Detect which cell encompasses the target text, then output its (X, Y) center coordinate. 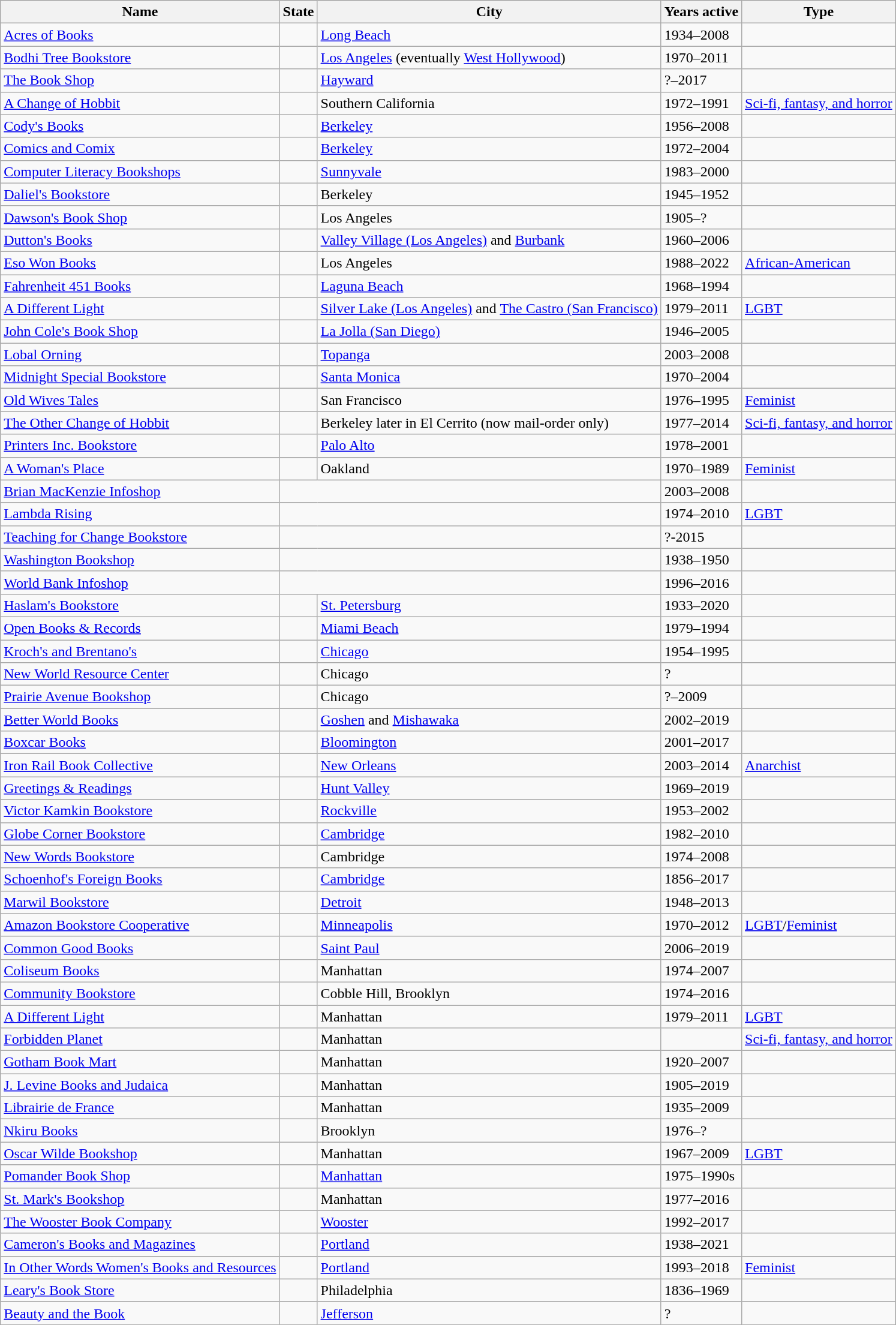
1946–2005 (701, 332)
Forbidden Planet (140, 1039)
Old Wives Tales (140, 400)
Pomander Book Shop (140, 1176)
1945–1952 (701, 194)
Hayward (489, 80)
Silver Lake (Los Angeles) and The Castro (San Francisco) (489, 309)
Santa Monica (489, 377)
Los Angeles (eventually West Hollywood) (489, 58)
1970–1989 (701, 468)
Printers Inc. Bookstore (140, 446)
Better World Books (140, 720)
1938–1950 (701, 560)
1974–2016 (701, 993)
Teaching for Change Bookstore (140, 537)
2002–2019 (701, 720)
1956–2008 (701, 126)
World Bank Infoshop (140, 582)
Amazon Bookstore Cooperative (140, 925)
1856–2017 (701, 879)
San Francisco (489, 400)
Bloomington (489, 743)
The Book Shop (140, 80)
1988–2022 (701, 263)
New Orleans (489, 765)
1953–2002 (701, 811)
Topanga (489, 354)
Valley Village (Los Angeles) and Burbank (489, 240)
Lobal Orning (140, 354)
1982–2010 (701, 834)
1977–2016 (701, 1199)
Greetings & Readings (140, 788)
1976–? (701, 1131)
Berkeley later in El Cerrito (now mail-order only) (489, 423)
Bodhi Tree Bookstore (140, 58)
1935–2009 (701, 1108)
1960–2006 (701, 240)
In Other Words Women's Books and Resources (140, 1267)
Comics and Comix (140, 149)
1976–1995 (701, 400)
Librairie de France (140, 1108)
Gotham Book Mart (140, 1062)
J. Levine Books and Judaica (140, 1085)
1968–1994 (701, 286)
1979–1994 (701, 628)
John Cole's Book Shop (140, 332)
Community Bookstore (140, 993)
1975–1990s (701, 1176)
African-American (819, 263)
2003–2014 (701, 765)
1993–2018 (701, 1267)
Lambda Rising (140, 514)
1969–2019 (701, 788)
1974–2008 (701, 857)
Oakland (489, 468)
Saint Paul (489, 948)
1972–2004 (701, 149)
St. Petersburg (489, 605)
Name (140, 12)
Hunt Valley (489, 788)
New World Resource Center (140, 674)
Iron Rail Book Collective (140, 765)
City (489, 12)
Boxcar Books (140, 743)
1972–1991 (701, 103)
Open Books & Records (140, 628)
2001–2017 (701, 743)
Dutton's Books (140, 240)
1948–2013 (701, 902)
1992–2017 (701, 1222)
Jefferson (489, 1313)
1905–? (701, 217)
Fahrenheit 451 Books (140, 286)
Washington Bookshop (140, 560)
Marwil Bookstore (140, 902)
Miami Beach (489, 628)
Years active (701, 12)
1967–2009 (701, 1153)
1934–2008 (701, 35)
1836–1969 (701, 1290)
1938–2021 (701, 1245)
Nkiru Books (140, 1131)
Brooklyn (489, 1131)
Goshen and Mishawaka (489, 720)
1920–2007 (701, 1062)
Type (819, 12)
Wooster (489, 1222)
Globe Corner Bookstore (140, 834)
Minneapolis (489, 925)
State (299, 12)
Daliel's Bookstore (140, 194)
La Jolla (San Diego) (489, 332)
1970–2012 (701, 925)
?-2015 (701, 537)
Acres of Books (140, 35)
1933–2020 (701, 605)
Cody's Books (140, 126)
1954–1995 (701, 651)
Philadelphia (489, 1290)
Computer Literacy Bookshops (140, 172)
Cameron's Books and Magazines (140, 1245)
1983–2000 (701, 172)
Midnight Special Bookstore (140, 377)
Dawson's Book Shop (140, 217)
1996–2016 (701, 582)
A Woman's Place (140, 468)
Eso Won Books (140, 263)
2006–2019 (701, 948)
1905–2019 (701, 1085)
Oscar Wilde Bookshop (140, 1153)
Palo Alto (489, 446)
1970–2011 (701, 58)
1977–2014 (701, 423)
A Change of Hobbit (140, 103)
Coliseum Books (140, 971)
LGBT/Feminist (819, 925)
Common Good Books (140, 948)
?–2009 (701, 697)
Detroit (489, 902)
1974–2007 (701, 971)
?–2017 (701, 80)
Schoenhof's Foreign Books (140, 879)
Leary's Book Store (140, 1290)
Beauty and the Book (140, 1313)
Rockville (489, 811)
Cobble Hill, Brooklyn (489, 993)
Long Beach (489, 35)
1978–2001 (701, 446)
Victor Kamkin Bookstore (140, 811)
Anarchist (819, 765)
Prairie Avenue Bookshop (140, 697)
New Words Bookstore (140, 857)
St. Mark's Bookshop (140, 1199)
1974–2010 (701, 514)
The Other Change of Hobbit (140, 423)
1970–2004 (701, 377)
Brian MacKenzie Infoshop (140, 491)
Haslam's Bookstore (140, 605)
The Wooster Book Company (140, 1222)
Southern California (489, 103)
Laguna Beach (489, 286)
Sunnyvale (489, 172)
Kroch's and Brentano's (140, 651)
